Locate the cell with the specified text and output its (X, Y) center coordinate. 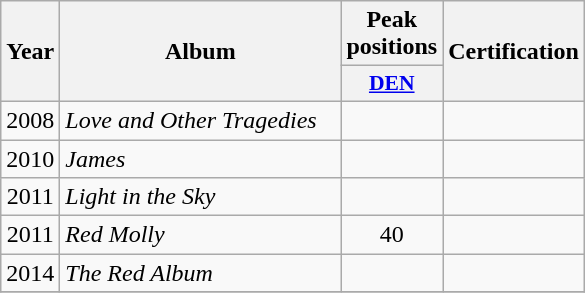
2010 (30, 159)
40 (392, 235)
DEN (392, 84)
James (200, 159)
Certification (514, 52)
Year (30, 52)
Red Molly (200, 235)
2014 (30, 273)
Light in the Sky (200, 197)
Peak positions (392, 34)
Love and Other Tragedies (200, 120)
The Red Album (200, 273)
2008 (30, 120)
Album (200, 52)
